Output the [x, y] coordinate of the center of the cell containing the given text.  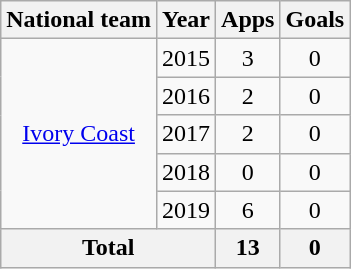
Total [108, 248]
Goals [315, 20]
Apps [248, 20]
2019 [186, 210]
13 [248, 248]
2017 [186, 134]
National team [79, 20]
Year [186, 20]
2018 [186, 172]
2015 [186, 58]
6 [248, 210]
Ivory Coast [79, 134]
3 [248, 58]
2016 [186, 96]
